Pinpoint the cell where the given text exists, returning its [x, y] midpoint coordinate. 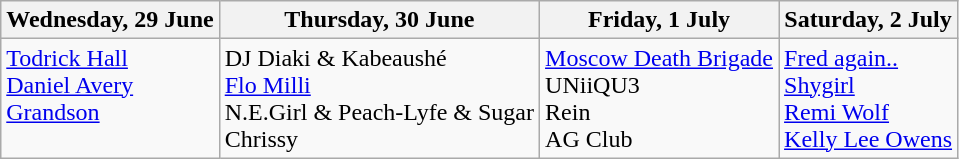
Todrick HallDaniel AveryGrandson [110, 98]
DJ Diaki & KabeaushéFlo MilliN.E.Girl & Peach-Lyfe & SugarChrissy [379, 98]
Fred again..ShygirlRemi WolfKelly Lee Owens [868, 98]
Thursday, 30 June [379, 20]
Saturday, 2 July [868, 20]
Moscow Death BrigadeUNiiQU3ReinAG Club [660, 98]
Friday, 1 July [660, 20]
Wednesday, 29 June [110, 20]
